Pinpoint the cell where the given text exists, returning its (x, y) midpoint coordinate. 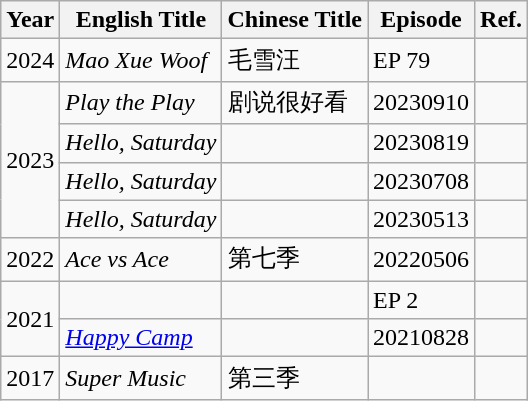
Chinese Title (295, 20)
Year (30, 20)
2023 (30, 160)
EP 79 (422, 60)
English Title (141, 20)
Super Music (141, 378)
20220506 (422, 260)
第七季 (295, 260)
20230819 (422, 143)
2017 (30, 378)
Play the Play (141, 102)
2024 (30, 60)
Episode (422, 20)
2021 (30, 319)
剧说很好看 (295, 102)
Ref. (502, 20)
20230910 (422, 102)
20210828 (422, 338)
第三季 (295, 378)
毛雪汪 (295, 60)
20230708 (422, 181)
Happy Camp (141, 338)
Ace vs Ace (141, 260)
EP 2 (422, 300)
20230513 (422, 219)
Mao Xue Woof (141, 60)
2022 (30, 260)
